Detect which cell encompasses the target text, then output its (x, y) center coordinate. 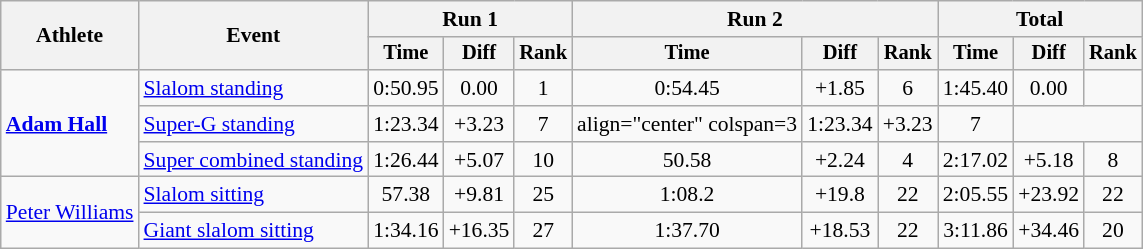
6 (908, 88)
4 (908, 160)
+5.07 (480, 160)
1:37.70 (687, 231)
+19.8 (840, 195)
+23.92 (1048, 195)
Event (254, 36)
0:54.45 (687, 88)
align="center" colspan=3 (687, 124)
Super combined standing (254, 160)
Slalom standing (254, 88)
Super-G standing (254, 124)
+5.18 (1048, 160)
+34.46 (1048, 231)
+2.24 (840, 160)
0:50.95 (406, 88)
2:05.55 (976, 195)
+1.85 (840, 88)
Giant slalom sitting (254, 231)
Run 1 (470, 19)
20 (1113, 231)
Athlete (70, 36)
10 (543, 160)
1:45.40 (976, 88)
+18.53 (840, 231)
3:11.86 (976, 231)
1 (543, 88)
57.38 (406, 195)
Total (1040, 19)
27 (543, 231)
+9.81 (480, 195)
50.58 (687, 160)
1:34.16 (406, 231)
+16.35 (480, 231)
Run 2 (755, 19)
25 (543, 195)
8 (1113, 160)
Slalom sitting (254, 195)
Peter Williams (70, 212)
1:08.2 (687, 195)
Adam Hall (70, 124)
2:17.02 (976, 160)
1:26.44 (406, 160)
